Scan for the cell matching the given text and deliver its [x, y] coordinate at center. 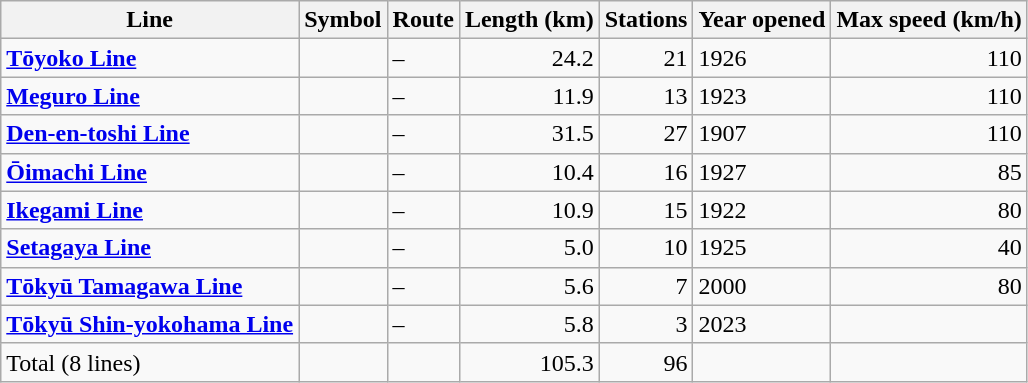
Max speed (km/h) [929, 20]
16 [646, 172]
Den-en-toshi Line [150, 134]
2023 [762, 324]
Line [150, 20]
1927 [762, 172]
1925 [762, 248]
Ōimachi Line [150, 172]
15 [646, 210]
Year opened [762, 20]
Route [423, 20]
24.2 [529, 58]
Ikegami Line [150, 210]
3 [646, 324]
1922 [762, 210]
Tōkyū Shin-yokohama Line [150, 324]
31.5 [529, 134]
Total (8 lines) [150, 362]
10.4 [529, 172]
5.6 [529, 286]
Tōkyū Tamagawa Line [150, 286]
Stations [646, 20]
1907 [762, 134]
Tōyoko Line [150, 58]
5.8 [529, 324]
Setagaya Line [150, 248]
1923 [762, 96]
40 [929, 248]
27 [646, 134]
5.0 [529, 248]
Symbol [343, 20]
Length (km) [529, 20]
85 [929, 172]
Meguro Line [150, 96]
21 [646, 58]
105.3 [529, 362]
11.9 [529, 96]
10 [646, 248]
96 [646, 362]
7 [646, 286]
2000 [762, 286]
13 [646, 96]
10.9 [529, 210]
1926 [762, 58]
